Extract the [X, Y] coordinate from the center of the cell holding the provided text.  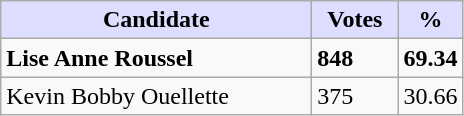
30.66 [430, 96]
Kevin Bobby Ouellette [156, 96]
69.34 [430, 58]
375 [355, 96]
Candidate [156, 20]
% [430, 20]
Votes [355, 20]
848 [355, 58]
Lise Anne Roussel [156, 58]
